Identify which cell holds the provided text, then report its (X, Y) central coordinate. 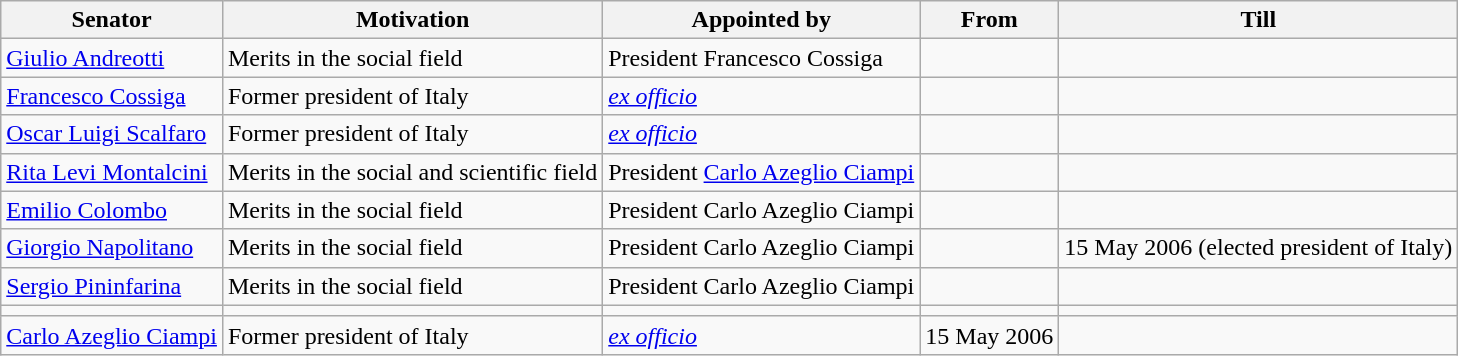
Appointed by (762, 20)
15 May 2006 (elected president of Italy) (1258, 248)
Giorgio Napolitano (112, 248)
From (990, 20)
Merits in the social and scientific field (412, 172)
Francesco Cossiga (112, 96)
President Francesco Cossiga (762, 58)
Emilio Colombo (112, 210)
Motivation (412, 20)
Rita Levi Montalcini (112, 172)
Carlo Azeglio Ciampi (112, 335)
15 May 2006 (990, 335)
Sergio Pininfarina (112, 286)
Oscar Luigi Scalfaro (112, 134)
Senator (112, 20)
Till (1258, 20)
Giulio Andreotti (112, 58)
